Provide the (X, Y) coordinate of the cell's center where the given text is located.  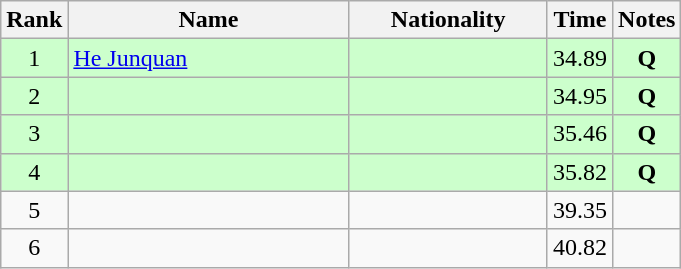
3 (34, 134)
Name (208, 20)
34.95 (580, 96)
Time (580, 20)
6 (34, 248)
Notes (647, 20)
Rank (34, 20)
Nationality (448, 20)
34.89 (580, 58)
1 (34, 58)
5 (34, 210)
35.46 (580, 134)
4 (34, 172)
35.82 (580, 172)
He Junquan (208, 58)
39.35 (580, 210)
2 (34, 96)
40.82 (580, 248)
